Output the (x, y) coordinate of the center of the cell containing the given text.  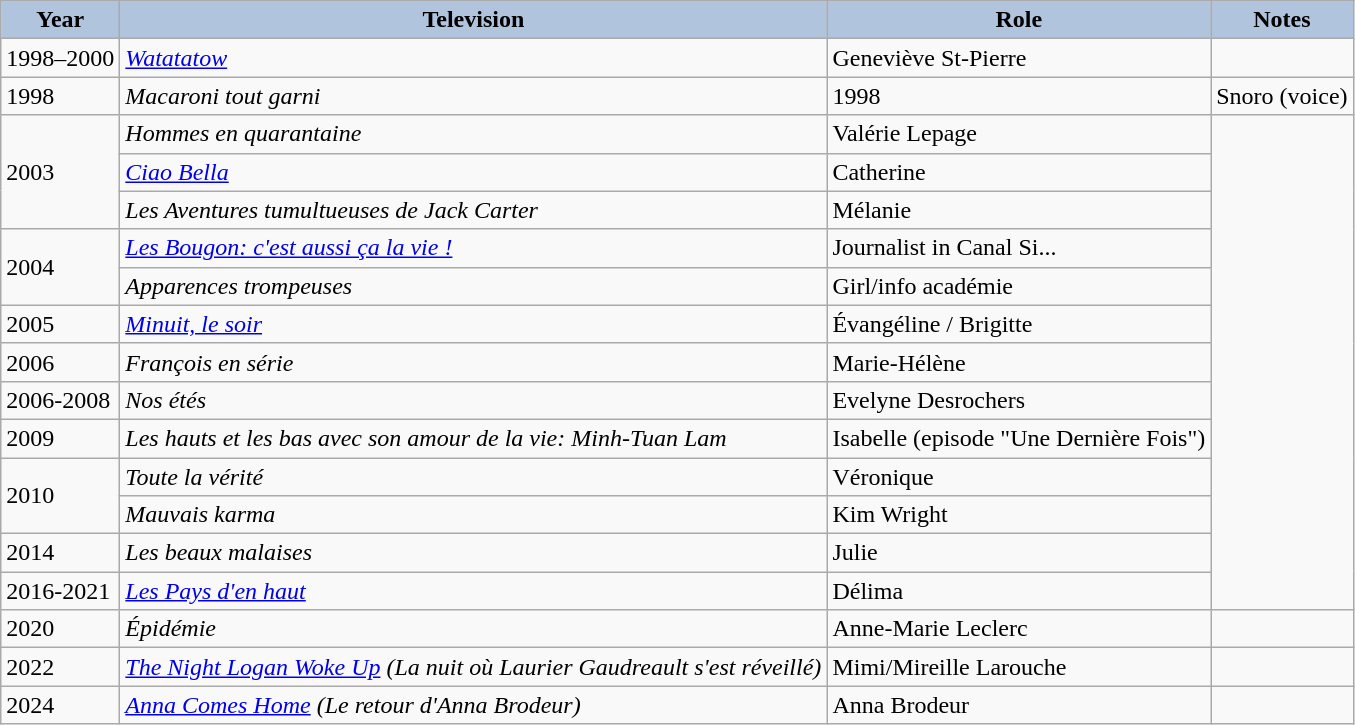
François en série (474, 362)
2005 (60, 324)
Évangéline / Brigitte (1019, 324)
Journalist in Canal Si... (1019, 248)
2022 (60, 667)
Macaroni tout garni (474, 96)
Apparences trompeuses (474, 286)
Minuit, le soir (474, 324)
Anna Comes Home (Le retour d'Anna Brodeur) (474, 705)
Geneviève St-Pierre (1019, 58)
Watatatow (474, 58)
Véronique (1019, 477)
Valérie Lepage (1019, 134)
Julie (1019, 553)
Isabelle (episode "Une Dernière Fois") (1019, 438)
2003 (60, 172)
Kim Wright (1019, 515)
Hommes en quarantaine (474, 134)
2004 (60, 267)
1998–2000 (60, 58)
2014 (60, 553)
Snoro (voice) (1282, 96)
Mélanie (1019, 210)
Nos étés (474, 400)
Les beaux malaises (474, 553)
Year (60, 20)
Marie-Hélène (1019, 362)
Mimi/Mireille Larouche (1019, 667)
Television (474, 20)
Anne-Marie Leclerc (1019, 629)
2020 (60, 629)
2006 (60, 362)
Ciao Bella (474, 172)
Les Aventures tumultueuses de Jack Carter (474, 210)
Les hauts et les bas avec son amour de la vie: Minh-Tuan Lam (474, 438)
Mauvais karma (474, 515)
Catherine (1019, 172)
Délima (1019, 591)
Anna Brodeur (1019, 705)
2016-2021 (60, 591)
2024 (60, 705)
Evelyne Desrochers (1019, 400)
Les Pays d'en haut (474, 591)
Épidémie (474, 629)
Girl/info académie (1019, 286)
Role (1019, 20)
Notes (1282, 20)
The Night Logan Woke Up (La nuit où Laurier Gaudreault s'est réveillé) (474, 667)
2010 (60, 496)
Les Bougon: c'est aussi ça la vie ! (474, 248)
Toute la vérité (474, 477)
2009 (60, 438)
2006-2008 (60, 400)
